Locate the cell with the specified text and output its [X, Y] center coordinate. 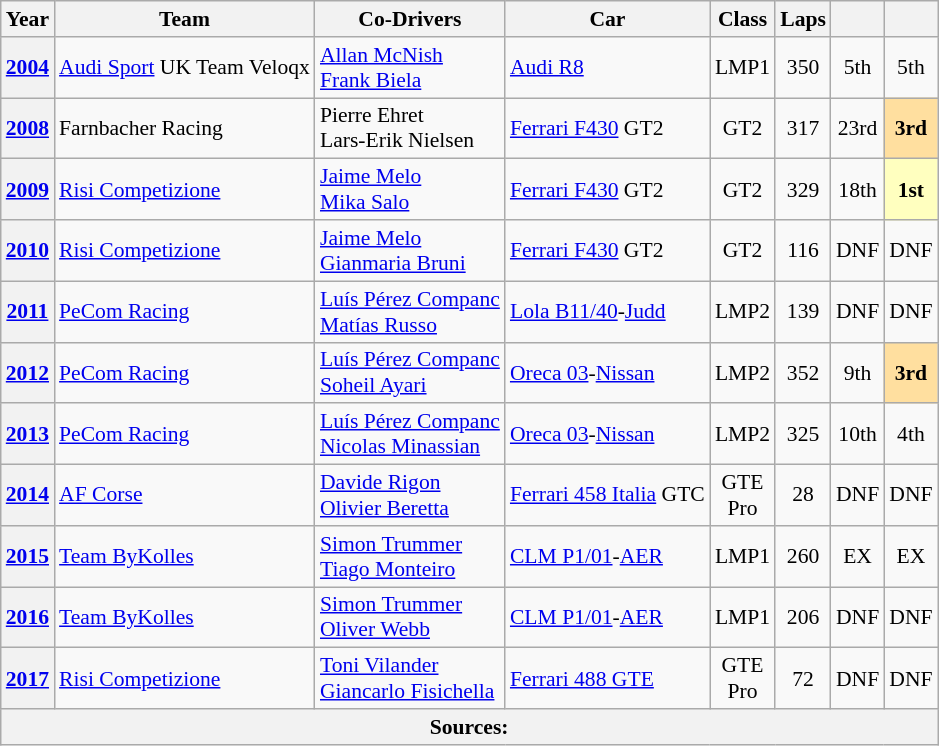
10th [858, 434]
Jaime Melo Gianmaria Bruni [410, 250]
Class [742, 19]
139 [803, 312]
Car [608, 19]
Luís Pérez Companc Nicolas Minassian [410, 434]
23rd [858, 128]
Farnbacher Racing [184, 128]
2012 [28, 372]
72 [803, 678]
2008 [28, 128]
350 [803, 68]
Allan McNish Frank Biela [410, 68]
206 [803, 618]
9th [858, 372]
2014 [28, 496]
Team [184, 19]
4th [910, 434]
2015 [28, 556]
2004 [28, 68]
Ferrari 458 Italia GTC [608, 496]
1st [910, 190]
Luís Pérez Companc Soheil Ayari [410, 372]
329 [803, 190]
116 [803, 250]
352 [803, 372]
260 [803, 556]
Laps [803, 19]
2017 [28, 678]
Lola B11/40-Judd [608, 312]
Audi R8 [608, 68]
Pierre Ehret Lars-Erik Nielsen [410, 128]
2016 [28, 618]
Co-Drivers [410, 19]
Simon Trummer Tiago Monteiro [410, 556]
AF Corse [184, 496]
2013 [28, 434]
325 [803, 434]
Simon Trummer Oliver Webb [410, 618]
Toni Vilander Giancarlo Fisichella [410, 678]
Sources: [470, 727]
Audi Sport UK Team Veloqx [184, 68]
Davide Rigon Olivier Beretta [410, 496]
Year [28, 19]
Ferrari 488 GTE [608, 678]
Jaime Melo Mika Salo [410, 190]
18th [858, 190]
Luís Pérez Companc Matías Russo [410, 312]
317 [803, 128]
28 [803, 496]
2009 [28, 190]
2011 [28, 312]
2010 [28, 250]
